Output the [X, Y] coordinate of the center of the cell containing the given text.  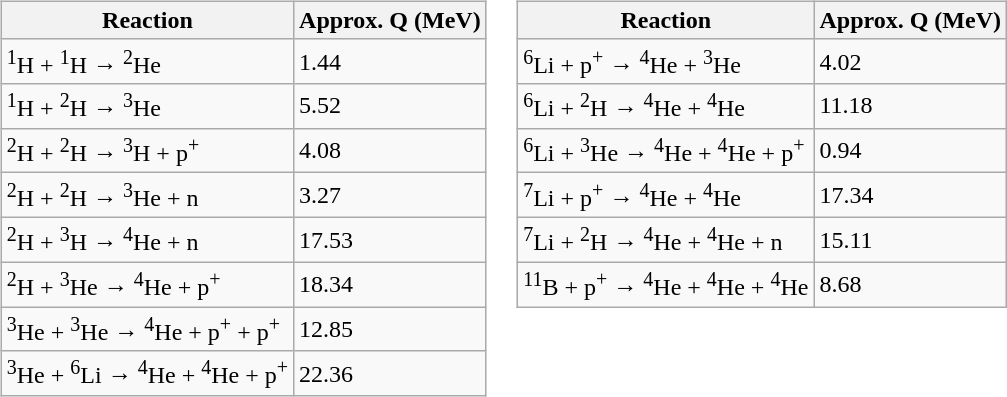
2H + 2H → 3H + p+ [147, 150]
22.36 [390, 374]
6Li + p+ → 4He + 3He [666, 62]
7Li + p+ → 4He + 4He [666, 196]
8.68 [910, 284]
3.27 [390, 196]
12.85 [390, 330]
17.53 [390, 240]
15.11 [910, 240]
18.34 [390, 284]
17.34 [910, 196]
11B + p+ → 4He + 4He + 4He [666, 284]
0.94 [910, 150]
6Li + 2H → 4He + 4He [666, 106]
5.52 [390, 106]
2H + 2H → 3He + n [147, 196]
7Li + 2H → 4He + 4He + n [666, 240]
4.02 [910, 62]
1.44 [390, 62]
2H + 3H → 4He + n [147, 240]
3He + 6Li → 4He + 4He + p+ [147, 374]
4.08 [390, 150]
2H + 3He → 4He + p+ [147, 284]
11.18 [910, 106]
1H + 1H → 2He [147, 62]
6Li + 3He → 4He + 4He + p+ [666, 150]
1H + 2H → 3He [147, 106]
3He + 3He → 4He + p+ + p+ [147, 330]
